Locate the cell with the specified text and output its (x, y) center coordinate. 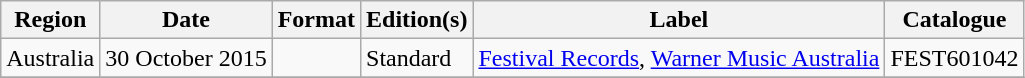
Edition(s) (417, 20)
Australia (50, 58)
Region (50, 20)
Label (679, 20)
FEST601042 (954, 58)
30 October 2015 (186, 58)
Date (186, 20)
Format (316, 20)
Catalogue (954, 20)
Festival Records, Warner Music Australia (679, 58)
Standard (417, 58)
